Detect which cell encompasses the target text, then output its [x, y] center coordinate. 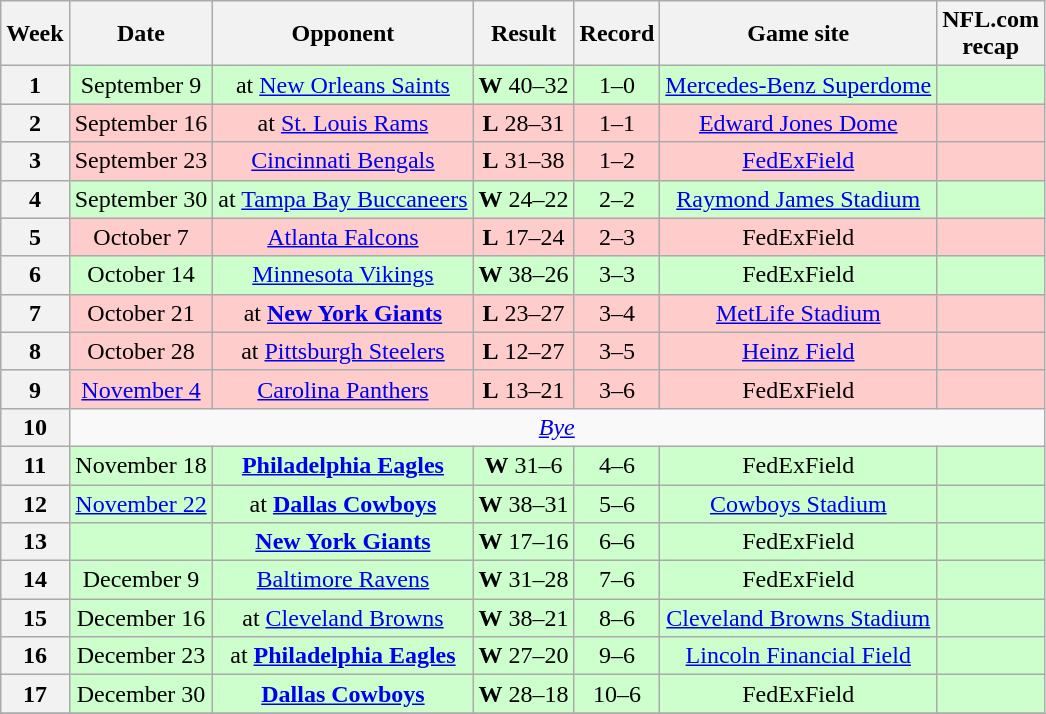
W 31–28 [524, 580]
W 27–20 [524, 656]
L 13–21 [524, 389]
8–6 [617, 618]
at Philadelphia Eagles [343, 656]
Game site [798, 34]
L 31–38 [524, 161]
W 38–21 [524, 618]
3–3 [617, 275]
L 12–27 [524, 351]
November 18 [141, 465]
at Cleveland Browns [343, 618]
at Tampa Bay Buccaneers [343, 199]
Result [524, 34]
September 9 [141, 85]
Edward Jones Dome [798, 123]
NFL.comrecap [991, 34]
Carolina Panthers [343, 389]
7–6 [617, 580]
New York Giants [343, 542]
W 38–26 [524, 275]
15 [35, 618]
November 22 [141, 503]
Minnesota Vikings [343, 275]
9–6 [617, 656]
6–6 [617, 542]
W 31–6 [524, 465]
December 30 [141, 694]
W 40–32 [524, 85]
3–6 [617, 389]
October 7 [141, 237]
at New York Giants [343, 313]
9 [35, 389]
October 28 [141, 351]
3–4 [617, 313]
3 [35, 161]
Opponent [343, 34]
2 [35, 123]
Heinz Field [798, 351]
Date [141, 34]
6 [35, 275]
8 [35, 351]
October 21 [141, 313]
5–6 [617, 503]
September 30 [141, 199]
December 16 [141, 618]
at St. Louis Rams [343, 123]
at New Orleans Saints [343, 85]
Philadelphia Eagles [343, 465]
Cleveland Browns Stadium [798, 618]
Cincinnati Bengals [343, 161]
Record [617, 34]
Week [35, 34]
12 [35, 503]
September 23 [141, 161]
L 17–24 [524, 237]
11 [35, 465]
Lincoln Financial Field [798, 656]
Dallas Cowboys [343, 694]
October 14 [141, 275]
16 [35, 656]
10 [35, 427]
September 16 [141, 123]
W 28–18 [524, 694]
December 23 [141, 656]
1–1 [617, 123]
Bye [556, 427]
2–3 [617, 237]
3–5 [617, 351]
at Dallas Cowboys [343, 503]
W 24–22 [524, 199]
at Pittsburgh Steelers [343, 351]
W 38–31 [524, 503]
14 [35, 580]
December 9 [141, 580]
Cowboys Stadium [798, 503]
4 [35, 199]
5 [35, 237]
1–0 [617, 85]
4–6 [617, 465]
10–6 [617, 694]
L 28–31 [524, 123]
1 [35, 85]
7 [35, 313]
MetLife Stadium [798, 313]
2–2 [617, 199]
W 17–16 [524, 542]
November 4 [141, 389]
Mercedes-Benz Superdome [798, 85]
13 [35, 542]
Atlanta Falcons [343, 237]
Raymond James Stadium [798, 199]
17 [35, 694]
1–2 [617, 161]
Baltimore Ravens [343, 580]
L 23–27 [524, 313]
